Output the [x, y] coordinate of the center of the cell containing the given text.  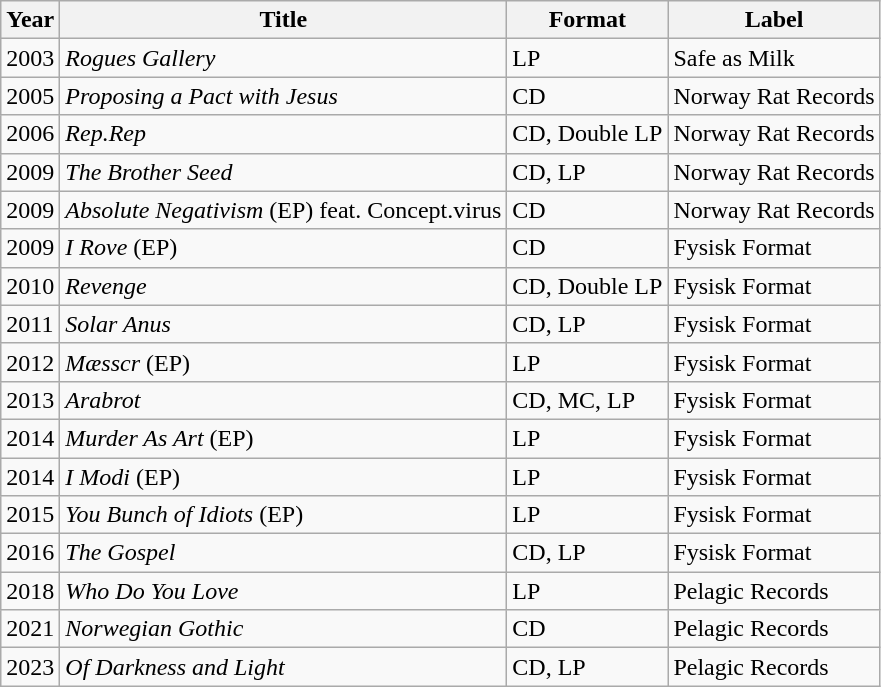
You Bunch of Idiots (EP) [284, 515]
Revenge [284, 286]
Rep.Rep [284, 134]
Proposing a Pact with Jesus [284, 96]
2023 [30, 667]
Format [588, 20]
Year [30, 20]
Safe as Milk [774, 58]
CD, MC, LP [588, 400]
2016 [30, 553]
Of Darkness and Light [284, 667]
Absolute Negativism (EP) feat. Concept.virus [284, 210]
2006 [30, 134]
2015 [30, 515]
2005 [30, 96]
2012 [30, 362]
Norwegian Gothic [284, 629]
Mæsscr (EP) [284, 362]
Murder As Art (EP) [284, 438]
2003 [30, 58]
Label [774, 20]
Arabrot [284, 400]
I Rove (EP) [284, 248]
2011 [30, 324]
I Modi (EP) [284, 477]
Solar Anus [284, 324]
The Brother Seed [284, 172]
Title [284, 20]
2021 [30, 629]
Who Do You Love [284, 591]
2010 [30, 286]
2018 [30, 591]
2013 [30, 400]
The Gospel [284, 553]
Rogues Gallery [284, 58]
